Locate the cell with the specified text and output its (x, y) center coordinate. 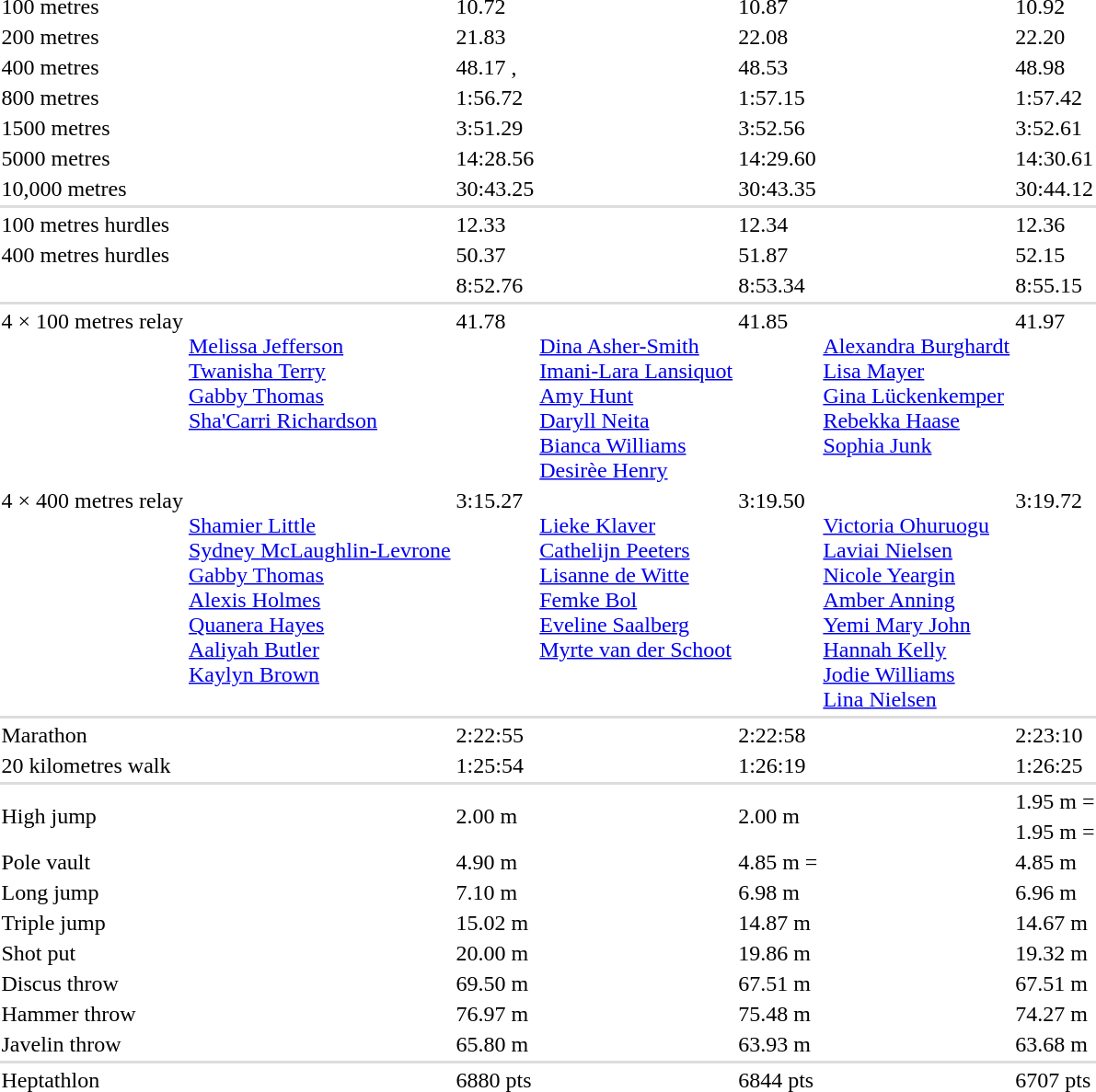
1:57.15 (779, 98)
14.87 m (779, 923)
4 × 100 metres relay (92, 396)
Dina Asher-SmithImani-Lara LansiquotAmy HuntDaryll NeitaBianca WilliamsDesirèe Henry (637, 396)
Alexandra BurghardtLisa MayerGina LückenkemperRebekka HaaseSophia Junk (917, 396)
5000 metres (92, 158)
12.34 (779, 224)
30:43.35 (779, 189)
2:22:55 (495, 735)
7.10 m (495, 892)
48.53 (779, 67)
High jump (92, 817)
14:29.60 (779, 158)
1:26:19 (779, 765)
6.98 m (779, 892)
50.37 (495, 255)
22.20 (1055, 37)
30:44.12 (1055, 189)
14:30.61 (1055, 158)
21.83 (495, 37)
Discus throw (92, 983)
4.85 m = (779, 862)
4.85 m (1055, 862)
4.90 m (495, 862)
400 metres (92, 67)
2:22:58 (779, 735)
1:57.42 (1055, 98)
48.98 (1055, 67)
Shot put (92, 953)
15.02 m (495, 923)
Melissa JeffersonTwanisha TerryGabby ThomasSha'Carri Richardson (319, 396)
22.08 (779, 37)
1:56.72 (495, 98)
3:15.27 (495, 600)
14.67 m (1055, 923)
6.96 m (1055, 892)
8:52.76 (495, 285)
1:25:54 (495, 765)
69.50 m (495, 983)
14:28.56 (495, 158)
Hammer throw (92, 1014)
3:52.61 (1055, 128)
800 metres (92, 98)
12.36 (1055, 224)
8:55.15 (1055, 285)
20.00 m (495, 953)
3:51.29 (495, 128)
51.87 (779, 255)
20 kilometres walk (92, 765)
63.68 m (1055, 1044)
1:26:25 (1055, 765)
Javelin throw (92, 1044)
41.85 (779, 396)
Victoria OhuruoguLaviai NielsenNicole YearginAmber AnningYemi Mary JohnHannah KellyJodie WilliamsLina Nielsen (917, 600)
19.32 m (1055, 953)
10,000 metres (92, 189)
3:19.50 (779, 600)
400 metres hurdles (92, 255)
48.17 , (495, 67)
41.78 (495, 396)
4 × 400 metres relay (92, 600)
Triple jump (92, 923)
41.97 (1055, 396)
3:19.72 (1055, 600)
1500 metres (92, 128)
Lieke KlaverCathelijn PeetersLisanne de WitteFemke BolEveline SaalbergMyrte van der Schoot (637, 600)
75.48 m (779, 1014)
Marathon (92, 735)
Shamier LittleSydney McLaughlin-LevroneGabby ThomasAlexis HolmesQuanera HayesAaliyah ButlerKaylyn Brown (319, 600)
19.86 m (779, 953)
63.93 m (779, 1044)
52.15 (1055, 255)
12.33 (495, 224)
74.27 m (1055, 1014)
2:23:10 (1055, 735)
8:53.34 (779, 285)
76.97 m (495, 1014)
3:52.56 (779, 128)
100 metres hurdles (92, 224)
30:43.25 (495, 189)
65.80 m (495, 1044)
Long jump (92, 892)
200 metres (92, 37)
Pole vault (92, 862)
